Locate the cell with the specified text and output its [X, Y] center coordinate. 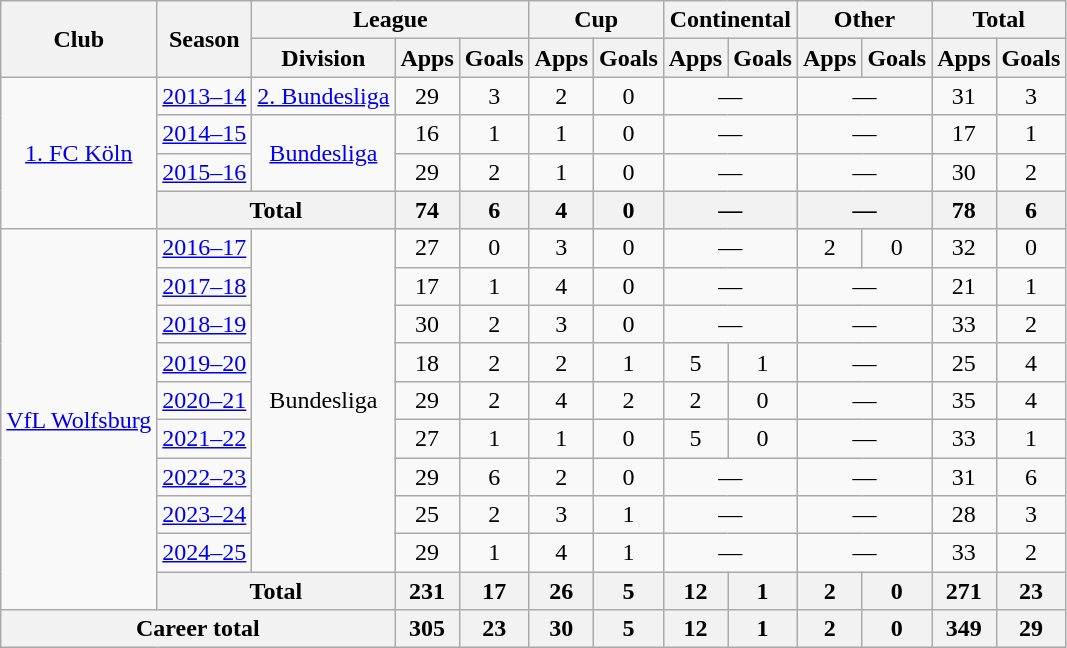
35 [964, 400]
349 [964, 629]
2020–21 [204, 400]
2015–16 [204, 172]
1. FC Köln [79, 153]
271 [964, 591]
Cup [596, 20]
Club [79, 39]
78 [964, 210]
Other [864, 20]
28 [964, 515]
2022–23 [204, 477]
Career total [198, 629]
2019–20 [204, 362]
2014–15 [204, 134]
26 [561, 591]
231 [427, 591]
2024–25 [204, 553]
VfL Wolfsburg [79, 420]
32 [964, 248]
2023–24 [204, 515]
74 [427, 210]
2. Bundesliga [324, 96]
League [390, 20]
2021–22 [204, 438]
Division [324, 58]
2018–19 [204, 324]
16 [427, 134]
Season [204, 39]
2017–18 [204, 286]
21 [964, 286]
18 [427, 362]
Continental [730, 20]
2016–17 [204, 248]
2013–14 [204, 96]
305 [427, 629]
